Search for the cell housing the specified text and yield its [X, Y] center coordinate. 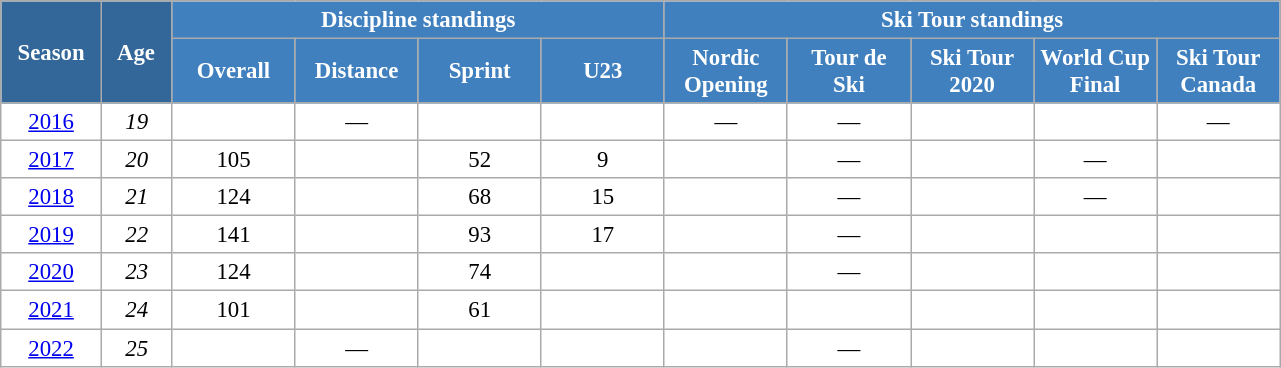
61 [480, 310]
9 [602, 160]
Sprint [480, 72]
World CupFinal [1096, 72]
NordicOpening [726, 72]
74 [480, 273]
101 [234, 310]
2020 [52, 273]
25 [136, 348]
2018 [52, 197]
Season [52, 52]
22 [136, 235]
Discipline standings [418, 20]
Tour deSki [848, 72]
Ski Tour2020 [972, 72]
2016 [52, 122]
105 [234, 160]
U23 [602, 72]
68 [480, 197]
20 [136, 160]
Overall [234, 72]
2017 [52, 160]
Age [136, 52]
141 [234, 235]
21 [136, 197]
93 [480, 235]
Ski Tour standings [972, 20]
2019 [52, 235]
19 [136, 122]
2021 [52, 310]
Distance [356, 72]
Ski TourCanada [1218, 72]
2022 [52, 348]
52 [480, 160]
24 [136, 310]
17 [602, 235]
23 [136, 273]
15 [602, 197]
